From the cell containing the given text, extract its center point as [X, Y] coordinate. 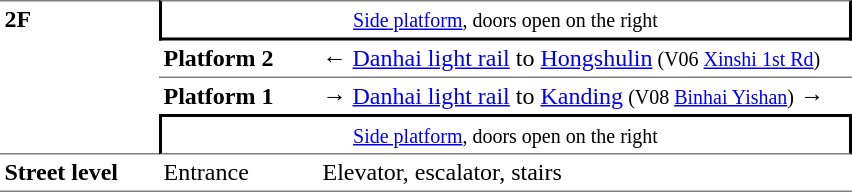
2F [80, 77]
→ Danhai light rail to Kanding (V08 Binhai Yishan) → [585, 96]
Entrance [238, 173]
Elevator, escalator, stairs [585, 173]
← Danhai light rail to Hongshulin (V06 Xinshi 1st Rd) [585, 59]
Platform 1 [238, 96]
Street level [80, 173]
Platform 2 [238, 59]
